Capture the cell that displays the provided text and extract its [X, Y] central coordinate. 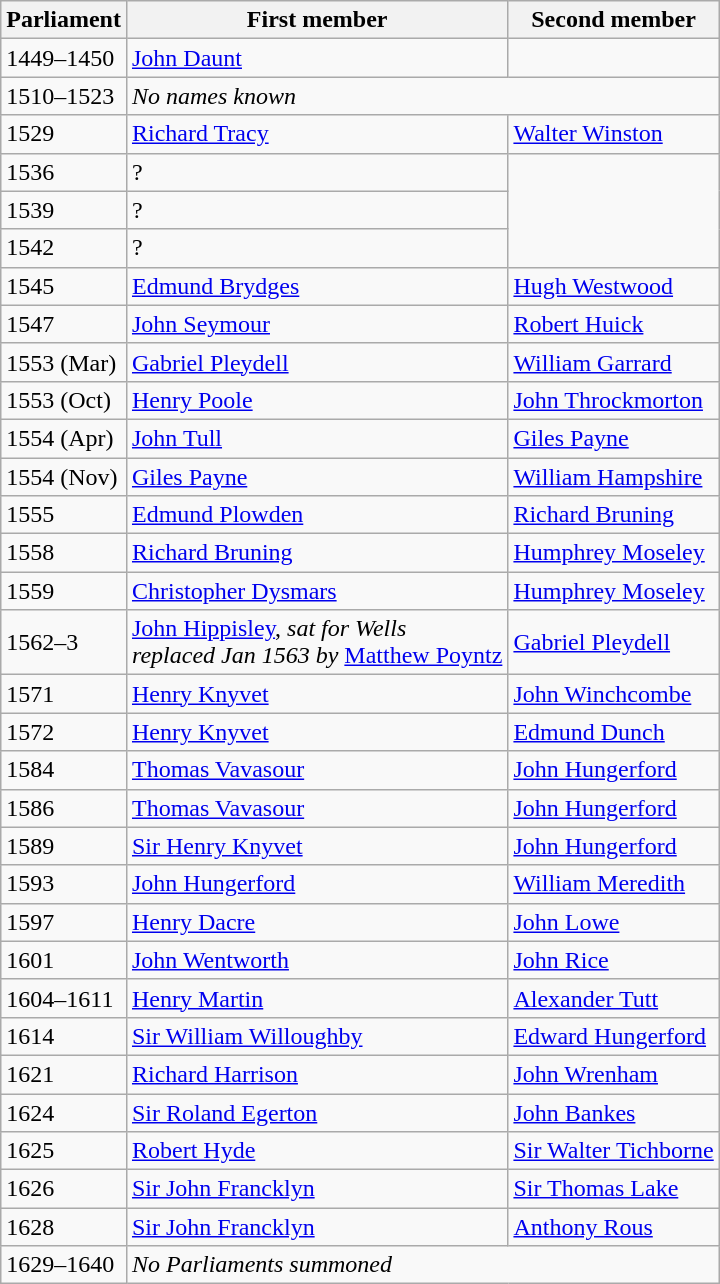
1626 [64, 1189]
Edmund Dunch [614, 732]
John Seymour [316, 324]
1554 (Apr) [64, 438]
1510–1523 [64, 96]
Robert Hyde [316, 1151]
1589 [64, 846]
John Tull [316, 438]
No names known [422, 96]
1586 [64, 808]
1545 [64, 286]
1553 (Oct) [64, 400]
1558 [64, 553]
1559 [64, 591]
John Rice [614, 960]
1593 [64, 884]
Christopher Dysmars [316, 591]
Alexander Tutt [614, 998]
John Wentworth [316, 960]
1539 [64, 210]
1536 [64, 172]
Richard Harrison [316, 1074]
John Wrenham [614, 1074]
1628 [64, 1227]
1601 [64, 960]
1624 [64, 1113]
1614 [64, 1036]
Edmund Brydges [316, 286]
1625 [64, 1151]
Sir Thomas Lake [614, 1189]
Edward Hungerford [614, 1036]
John Winchcombe [614, 694]
William Meredith [614, 884]
1629–1640 [64, 1265]
Sir Walter Tichborne [614, 1151]
1529 [64, 134]
Sir William Willoughby [316, 1036]
William Hampshire [614, 477]
No Parliaments summoned [422, 1265]
First member [316, 20]
John Hippisley, sat for Wells replaced Jan 1563 by Matthew Poyntz [316, 642]
1562–3 [64, 642]
Parliament [64, 20]
Henry Poole [316, 400]
Anthony Rous [614, 1227]
1571 [64, 694]
John Throckmorton [614, 400]
1572 [64, 732]
Hugh Westwood [614, 286]
1553 (Mar) [64, 362]
Sir Roland Egerton [316, 1113]
John Daunt [316, 58]
1584 [64, 770]
1554 (Nov) [64, 477]
John Bankes [614, 1113]
Sir Henry Knyvet [316, 846]
Edmund Plowden [316, 515]
William Garrard [614, 362]
1449–1450 [64, 58]
1547 [64, 324]
1597 [64, 922]
Walter Winston [614, 134]
Robert Huick [614, 324]
1621 [64, 1074]
Henry Dacre [316, 922]
Richard Tracy [316, 134]
1542 [64, 248]
John Lowe [614, 922]
Henry Martin [316, 998]
1555 [64, 515]
1604–1611 [64, 998]
Second member [614, 20]
